Scan for the cell matching the given text and deliver its (x, y) coordinate at center. 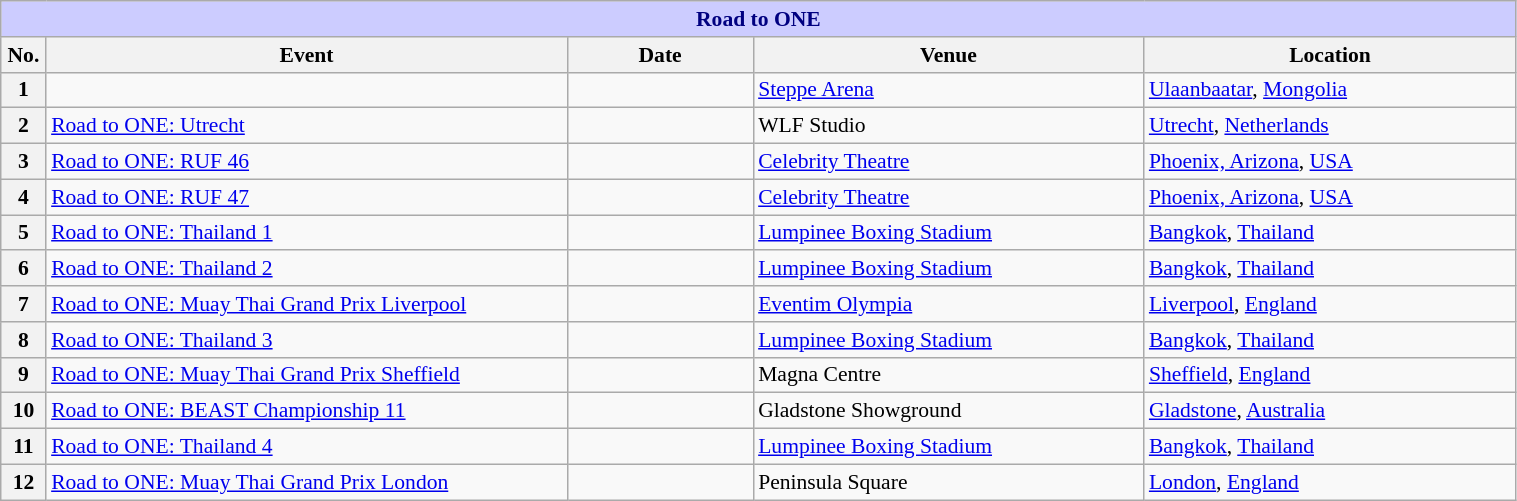
WLF Studio (948, 126)
Liverpool, England (1330, 304)
12 (24, 482)
5 (24, 233)
Gladstone Showground (948, 411)
London, England (1330, 482)
Sheffield, England (1330, 375)
Road to ONE: RUF 47 (306, 197)
Road to ONE: Thailand 3 (306, 340)
Location (1330, 55)
8 (24, 340)
Steppe Arena (948, 90)
11 (24, 447)
3 (24, 162)
Road to ONE (758, 19)
Venue (948, 55)
2 (24, 126)
Ulaanbaatar, Mongolia (1330, 90)
Eventim Olympia (948, 304)
4 (24, 197)
Utrecht, Netherlands (1330, 126)
7 (24, 304)
9 (24, 375)
No. (24, 55)
Road to ONE: Thailand 2 (306, 269)
Road to ONE: Utrecht (306, 126)
Date (660, 55)
Road to ONE: BEAST Championship 11 (306, 411)
Road to ONE: Muay Thai Grand Prix Sheffield (306, 375)
6 (24, 269)
1 (24, 90)
10 (24, 411)
Event (306, 55)
Magna Centre (948, 375)
Road to ONE: Muay Thai Grand Prix Liverpool (306, 304)
Gladstone, Australia (1330, 411)
Peninsula Square (948, 482)
Road to ONE: Thailand 4 (306, 447)
Road to ONE: Thailand 1 (306, 233)
Road to ONE: RUF 46 (306, 162)
Road to ONE: Muay Thai Grand Prix London (306, 482)
